Locate the cell with the specified text and output its [x, y] center coordinate. 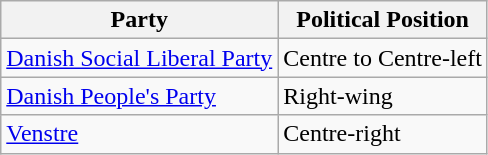
Danish People's Party [140, 96]
Venstre [140, 134]
Party [140, 20]
Centre-right [383, 134]
Danish Social Liberal Party [140, 58]
Political Position [383, 20]
Right-wing [383, 96]
Centre to Centre-left [383, 58]
